Identify which cell holds the provided text, then report its (X, Y) central coordinate. 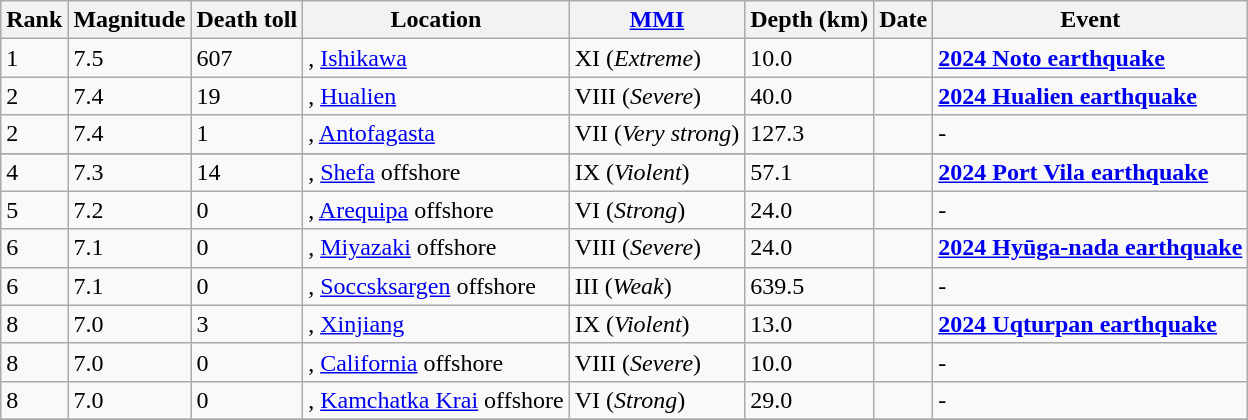
, Kamchatka Krai offshore (436, 400)
Rank (34, 20)
4 (34, 172)
III (Weak) (656, 286)
, Ishikawa (436, 58)
Event (1090, 20)
14 (247, 172)
Location (436, 20)
2024 Hyūga-nada earthquake (1090, 248)
607 (247, 58)
Depth (km) (810, 20)
Death toll (247, 20)
2024 Noto earthquake (1090, 58)
639.5 (810, 286)
, Xinjiang (436, 324)
VII (Very strong) (656, 134)
2024 Uqturpan earthquake (1090, 324)
19 (247, 96)
57.1 (810, 172)
127.3 (810, 134)
MMI (656, 20)
5 (34, 210)
, Soccsksargen offshore (436, 286)
7.5 (130, 58)
XI (Extreme) (656, 58)
Date (904, 20)
2024 Hualien earthquake (1090, 96)
, Shefa offshore (436, 172)
, Arequipa offshore (436, 210)
, Antofagasta (436, 134)
2024 Port Vila earthquake (1090, 172)
Magnitude (130, 20)
3 (247, 324)
7.3 (130, 172)
29.0 (810, 400)
, Miyazaki offshore (436, 248)
40.0 (810, 96)
, California offshore (436, 362)
7.2 (130, 210)
, Hualien (436, 96)
13.0 (810, 324)
